Capture the cell that displays the provided text and extract its (X, Y) central coordinate. 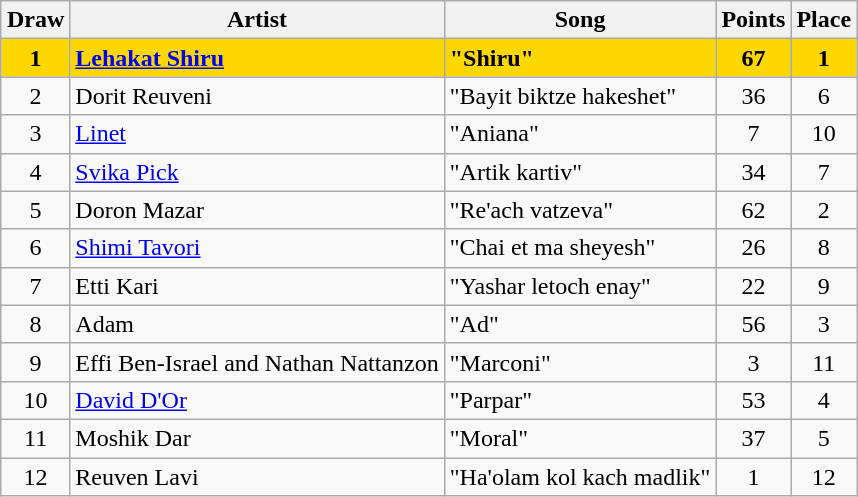
Lehakat Shiru (257, 58)
"Yashar letoch enay" (580, 286)
David D'Or (257, 400)
Points (754, 20)
Reuven Lavi (257, 477)
Song (580, 20)
"Marconi" (580, 362)
Etti Kari (257, 286)
Doron Mazar (257, 210)
Draw (35, 20)
Effi Ben-Israel and Nathan Nattanzon (257, 362)
Moshik Dar (257, 438)
62 (754, 210)
"Parpar" (580, 400)
Artist (257, 20)
"Moral" (580, 438)
Adam (257, 324)
37 (754, 438)
22 (754, 286)
53 (754, 400)
56 (754, 324)
Dorit Reuveni (257, 96)
Shimi Tavori (257, 248)
36 (754, 96)
"Re'ach vatzeva" (580, 210)
"Ad" (580, 324)
34 (754, 172)
"Ha'olam kol kach madlik" (580, 477)
"Aniana" (580, 134)
Place (824, 20)
"Shiru" (580, 58)
67 (754, 58)
Linet (257, 134)
Svika Pick (257, 172)
26 (754, 248)
"Chai et ma sheyesh" (580, 248)
"Bayit biktze hakeshet" (580, 96)
"Artik kartiv" (580, 172)
